Output the (x, y) coordinate of the center of the cell containing the given text.  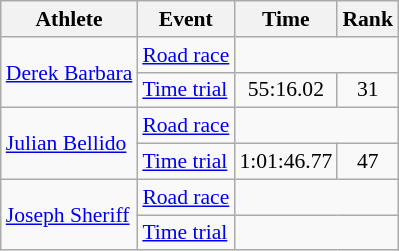
Event (186, 19)
Time (286, 19)
55:16.02 (286, 90)
Derek Barbara (70, 72)
47 (368, 162)
Athlete (70, 19)
Joseph Sheriff (70, 214)
31 (368, 90)
1:01:46.77 (286, 162)
Rank (368, 19)
Julian Bellido (70, 144)
